Scan for the cell matching the given text and deliver its [X, Y] coordinate at center. 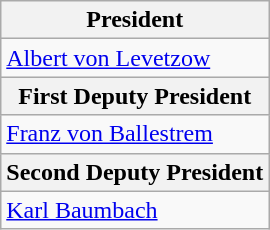
President [135, 20]
Second Deputy President [135, 172]
Franz von Ballestrem [135, 134]
Karl Baumbach [135, 210]
First Deputy President [135, 96]
Albert von Levetzow [135, 58]
